Pinpoint the cell where the given text exists, returning its [X, Y] midpoint coordinate. 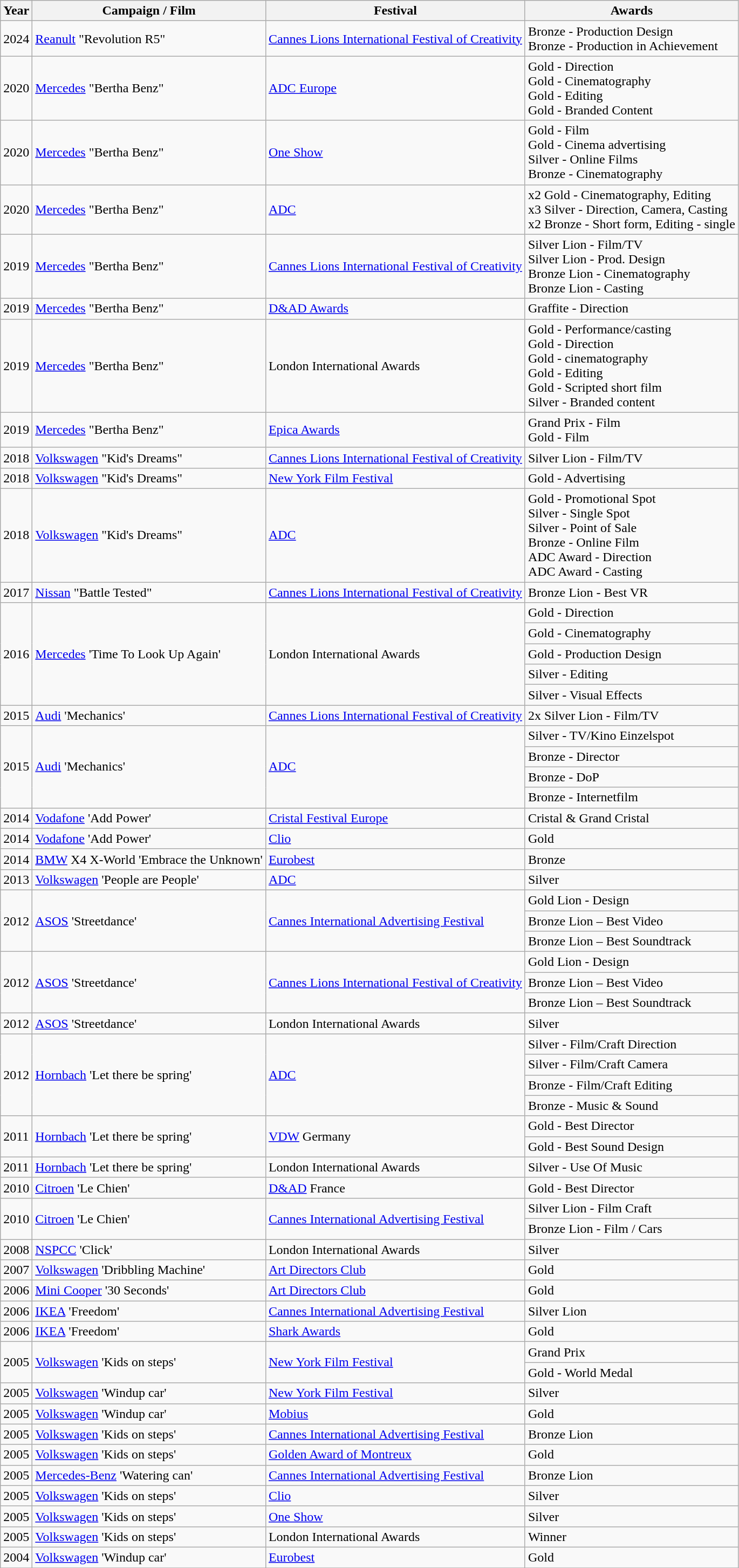
Gold - FilmGold - Cinema advertisingSilver - Online FilmsBronze - Cinematography [631, 152]
D&AD Awards [395, 309]
Graffite - Direction [631, 309]
Silver - Use Of Music [631, 1167]
Silver - Editing [631, 674]
Bronze - Production DesignBronze - Production in Achievement [631, 39]
Cristal Festival Europe [395, 818]
Mercedes 'Time To Look Up Again' [149, 654]
2016 [16, 654]
Gold - Best Sound Design [631, 1147]
Gold - World Medal [631, 1373]
Cristal & Grand Cristal [631, 818]
Silver Lion - Film/TV [631, 458]
Silver - Visual Effects [631, 695]
Gold - DirectionGold - CinematographyGold - EditingGold - Branded Content [631, 88]
Campaign / Film [149, 11]
Gold - Performance/castingGold - DirectionGold - cinematographyGold - EditingGold - Scripted short filmSilver - Branded content [631, 366]
x2 Gold - Cinematography, Editingx3 Silver - Direction, Camera, Castingx2 Bronze - Short form, Editing - single [631, 209]
Festival [395, 11]
Mercedes-Benz 'Watering can' [149, 1475]
2008 [16, 1249]
Gold - Advertising [631, 478]
Bronze [631, 859]
Shark Awards [395, 1332]
Grand Prix [631, 1352]
Gold - Direction [631, 613]
Awards [631, 11]
Nissan "Battle Tested" [149, 592]
Bronze - Film/Craft Editing [631, 1085]
Bronze Lion - Film / Cars [631, 1229]
Year [16, 11]
2013 [16, 880]
Bronze - DoP [631, 777]
Silver Lion - Film/TVSilver Lion - Prod. DesignBronze Lion - CinematographyBronze Lion - Casting [631, 267]
2024 [16, 39]
Winner [631, 1537]
Gold - Cinematography [631, 633]
Epica Awards [395, 430]
Bronze Lion - Best VR [631, 592]
2x Silver Lion - Film/TV [631, 715]
Silver - Film/Craft Direction [631, 1044]
BMW X4 X-World 'Embrace the Unknown' [149, 859]
2004 [16, 1557]
Volkswagen 'Dribbling Machine' [149, 1270]
2017 [16, 592]
Gold - Promotional SpotSilver - Single SpotSilver - Point of SaleBronze - Online FilmADC Award - DirectionADC Award - Casting [631, 535]
Silver - TV/Kino Einzelspot [631, 736]
Bronze - Director [631, 756]
Golden Award of Montreux [395, 1455]
2007 [16, 1270]
Bronze - Internetfilm [631, 797]
NSPCC 'Click' [149, 1249]
VDW Germany [395, 1136]
Silver Lion [631, 1311]
Bronze - Music & Sound [631, 1106]
D&AD France [395, 1188]
Silver Lion - Film Craft [631, 1208]
Mobius [395, 1414]
Gold - Production Design [631, 654]
Reanult "Revolution R5" [149, 39]
Volkswagen 'People are People' [149, 880]
Mini Cooper '30 Seconds' [149, 1291]
Grand Prix - FilmGold - Film [631, 430]
ADC Europe [395, 88]
Silver - Film/Craft Camera [631, 1065]
